Determine the (x, y) coordinate at the center of the cell enclosing the given text.  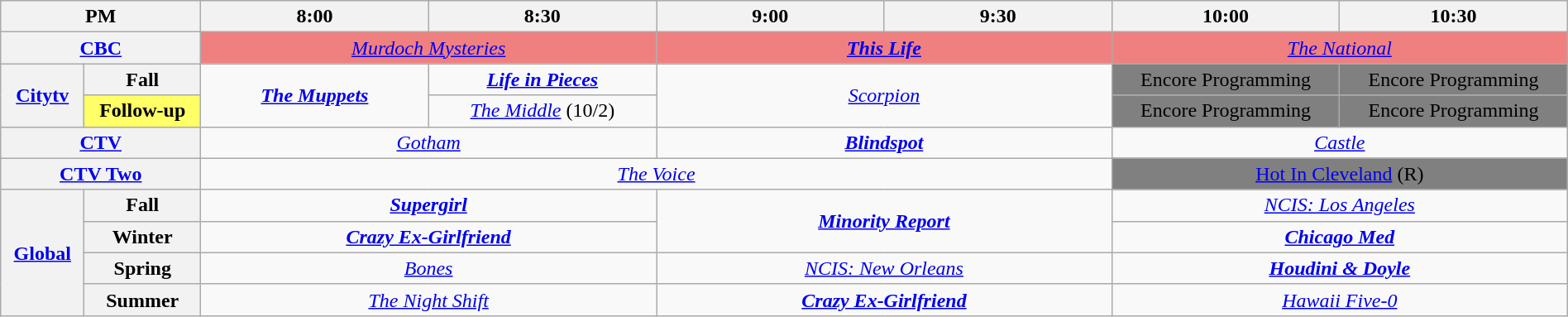
The Muppets (314, 95)
Hot In Cleveland (R) (1340, 174)
NCIS: New Orleans (885, 268)
10:30 (1454, 17)
NCIS: Los Angeles (1340, 205)
Follow-up (142, 111)
Spring (142, 268)
10:00 (1226, 17)
9:00 (771, 17)
CTV (101, 142)
Bones (428, 268)
8:30 (543, 17)
Blindspot (885, 142)
This Life (885, 48)
The Middle (10/2) (543, 111)
Life in Pieces (543, 79)
Murdoch Mysteries (428, 48)
Scorpion (885, 95)
Minority Report (885, 221)
Global (43, 252)
The Voice (657, 174)
CBC (101, 48)
Chicago Med (1340, 237)
PM (101, 17)
Castle (1340, 142)
Hawaii Five-0 (1340, 300)
Supergirl (428, 205)
Citytv (43, 95)
Winter (142, 237)
CTV Two (101, 174)
9:30 (997, 17)
Houdini & Doyle (1340, 268)
Summer (142, 300)
Gotham (428, 142)
The National (1340, 48)
8:00 (314, 17)
The Night Shift (428, 300)
